Extract the (X, Y) coordinate from the center of the cell holding the provided text.  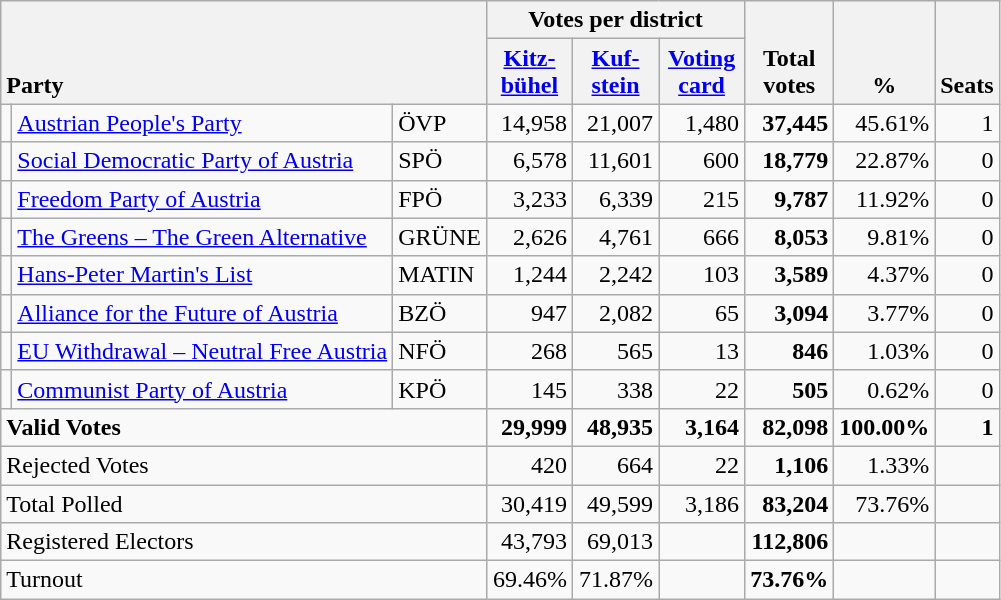
4,761 (615, 237)
The Greens – The Green Alternative (202, 237)
MATIN (440, 275)
3,164 (702, 427)
21,007 (615, 123)
268 (529, 351)
1.33% (884, 465)
FPÖ (440, 199)
3,589 (790, 275)
Turnout (244, 580)
Kuf-stein (615, 72)
11.92% (884, 199)
420 (529, 465)
9.81% (884, 237)
947 (529, 313)
Totalvotes (790, 52)
SPÖ (440, 161)
0.62% (884, 389)
103 (702, 275)
505 (790, 389)
82,098 (790, 427)
6,339 (615, 199)
8,053 (790, 237)
43,793 (529, 542)
GRÜNE (440, 237)
Austrian People's Party (202, 123)
Seats (967, 52)
Total Polled (244, 503)
29,999 (529, 427)
6,578 (529, 161)
37,445 (790, 123)
Party (244, 52)
3,186 (702, 503)
Valid Votes (244, 427)
215 (702, 199)
2,242 (615, 275)
1,480 (702, 123)
100.00% (884, 427)
22.87% (884, 161)
83,204 (790, 503)
1.03% (884, 351)
13 (702, 351)
49,599 (615, 503)
2,082 (615, 313)
Registered Electors (244, 542)
30,419 (529, 503)
48,935 (615, 427)
1,244 (529, 275)
KPÖ (440, 389)
1,106 (790, 465)
664 (615, 465)
112,806 (790, 542)
145 (529, 389)
69,013 (615, 542)
Social Democratic Party of Austria (202, 161)
600 (702, 161)
666 (702, 237)
Kitz-bühel (529, 72)
BZÖ (440, 313)
71.87% (615, 580)
18,779 (790, 161)
Freedom Party of Austria (202, 199)
Votes per district (615, 20)
ÖVP (440, 123)
NFÖ (440, 351)
3,094 (790, 313)
3,233 (529, 199)
565 (615, 351)
Rejected Votes (244, 465)
846 (790, 351)
% (884, 52)
4.37% (884, 275)
11,601 (615, 161)
338 (615, 389)
Communist Party of Austria (202, 389)
9,787 (790, 199)
65 (702, 313)
2,626 (529, 237)
EU Withdrawal – Neutral Free Austria (202, 351)
Votingcard (702, 72)
45.61% (884, 123)
14,958 (529, 123)
3.77% (884, 313)
Hans-Peter Martin's List (202, 275)
69.46% (529, 580)
Alliance for the Future of Austria (202, 313)
